Identify which cell holds the provided text, then report its (X, Y) central coordinate. 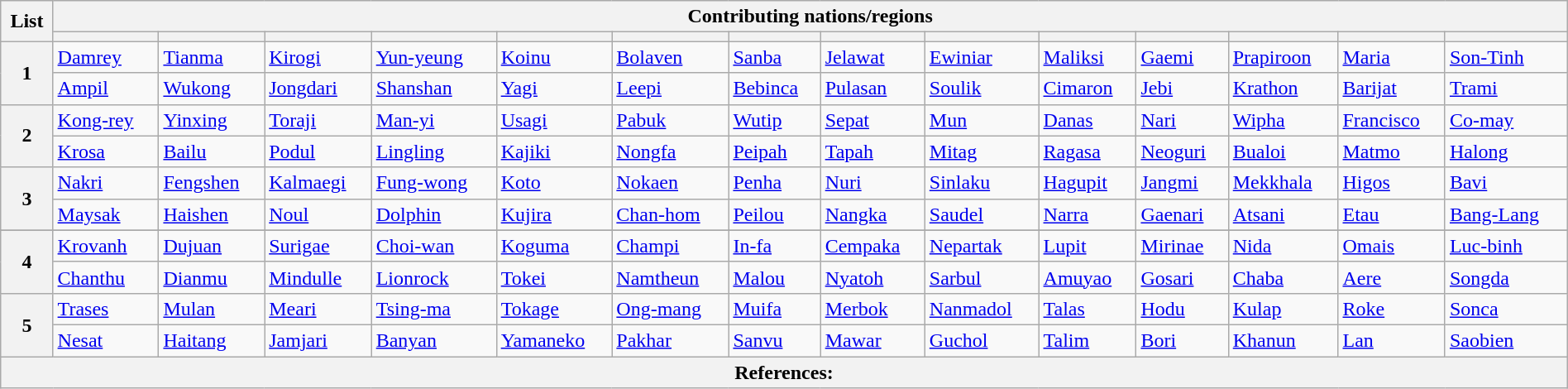
Sinlaku (982, 183)
Amuyao (1088, 277)
Bavi (1506, 183)
Saudel (982, 214)
Koto (554, 183)
Noul (318, 214)
Krovanh (106, 246)
Gaemi (1183, 57)
Pulasan (872, 89)
Jongdari (318, 89)
Gaenari (1183, 214)
Yinxing (212, 120)
Cempaka (872, 246)
Bualoi (1284, 151)
Talim (1088, 340)
Omais (1391, 246)
Sanba (774, 57)
1 (26, 73)
Atsani (1284, 214)
Cimaron (1088, 89)
Yamaneko (554, 340)
Krathon (1284, 89)
Lan (1391, 340)
Prapiroon (1284, 57)
Higos (1391, 183)
Koguma (554, 246)
Kong-rey (106, 120)
Chan-hom (670, 214)
Sanvu (774, 340)
Sarbul (982, 277)
Jamjari (318, 340)
Nongfa (670, 151)
2 (26, 136)
Trases (106, 309)
Koinu (554, 57)
Tianma (212, 57)
Toraji (318, 120)
Guchol (982, 340)
Tapah (872, 151)
Aere (1391, 277)
Usagi (554, 120)
Ragasa (1088, 151)
Choi-wan (433, 246)
Haitang (212, 340)
5 (26, 324)
Maliksi (1088, 57)
Wutip (774, 120)
Nuri (872, 183)
Nari (1183, 120)
Barijat (1391, 89)
Shanshan (433, 89)
Nangka (872, 214)
Bori (1183, 340)
Narra (1088, 214)
Lionrock (433, 277)
Mindulle (318, 277)
Lingling (433, 151)
Wukong (212, 89)
Contributing nations/regions (810, 17)
Krosa (106, 151)
Roke (1391, 309)
4 (26, 262)
Nokaen (670, 183)
Kirogi (318, 57)
Fung-wong (433, 183)
Wipha (1284, 120)
Bang-Lang (1506, 214)
Mirinae (1183, 246)
Halong (1506, 151)
Kulap (1284, 309)
Man-yi (433, 120)
Gosari (1183, 277)
Ampil (106, 89)
Chaba (1284, 277)
In-fa (774, 246)
Nepartak (982, 246)
Maysak (106, 214)
Mulan (212, 309)
Danas (1088, 120)
Yagi (554, 89)
Co-may (1506, 120)
Damrey (106, 57)
Kalmaegi (318, 183)
Mawar (872, 340)
Maria (1391, 57)
Nakri (106, 183)
Sepat (872, 120)
Penha (774, 183)
Dolphin (433, 214)
Peilou (774, 214)
Tokei (554, 277)
References: (784, 372)
Saobien (1506, 340)
Hodu (1183, 309)
Pakhar (670, 340)
Pabuk (670, 120)
Tokage (554, 309)
Jebi (1183, 89)
Khanun (1284, 340)
Luc-binh (1506, 246)
Hagupit (1088, 183)
Mitag (982, 151)
Jangmi (1183, 183)
Chanthu (106, 277)
Merbok (872, 309)
Champi (670, 246)
Nida (1284, 246)
Sonca (1506, 309)
Namtheun (670, 277)
Surigae (318, 246)
Muifa (774, 309)
Francisco (1391, 120)
Lupit (1088, 246)
Bailu (212, 151)
Nyatoh (872, 277)
3 (26, 199)
Dianmu (212, 277)
Neoguri (1183, 151)
Kujira (554, 214)
Bebinca (774, 89)
Mun (982, 120)
Ewiniar (982, 57)
List (26, 22)
Mekkhala (1284, 183)
Leepi (670, 89)
Peipah (774, 151)
Bolaven (670, 57)
Dujuan (212, 246)
Fengshen (212, 183)
Jelawat (872, 57)
Talas (1088, 309)
Banyan (433, 340)
Meari (318, 309)
Tsing-ma (433, 309)
Matmo (1391, 151)
Songda (1506, 277)
Kajiki (554, 151)
Podul (318, 151)
Yun-yeung (433, 57)
Malou (774, 277)
Son-Tinh (1506, 57)
Soulik (982, 89)
Nesat (106, 340)
Trami (1506, 89)
Ong-mang (670, 309)
Etau (1391, 214)
Nanmadol (982, 309)
Haishen (212, 214)
